Find where the given text appears and provide that cell's center as [X, Y] coordinate. 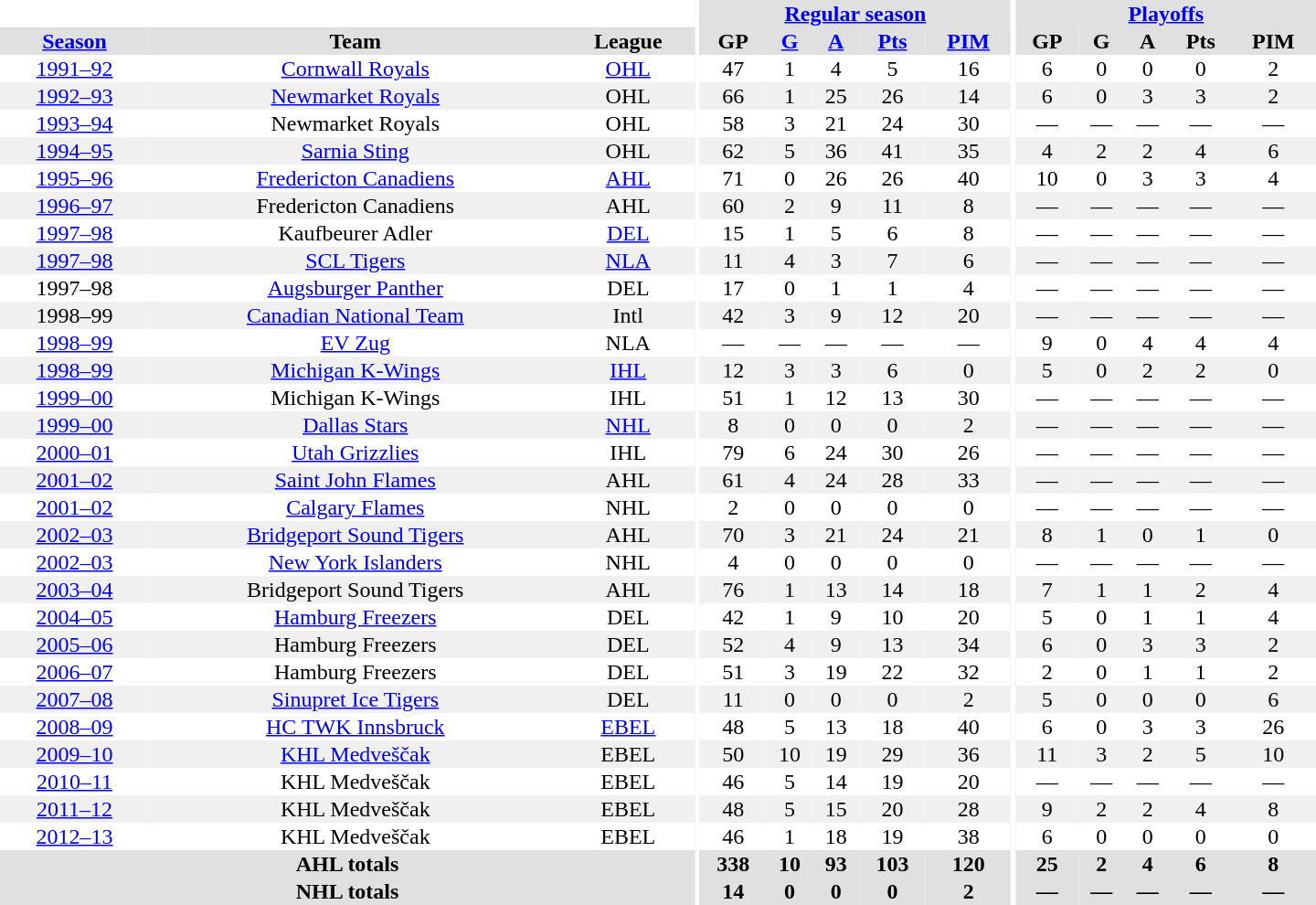
AHL totals [347, 864]
29 [892, 754]
1991–92 [75, 69]
34 [969, 644]
League [628, 41]
32 [969, 672]
Calgary Flames [355, 507]
Playoffs [1166, 14]
2003–04 [75, 590]
2006–07 [75, 672]
16 [969, 69]
41 [892, 151]
66 [733, 96]
2009–10 [75, 754]
58 [733, 123]
1993–94 [75, 123]
Sarnia Sting [355, 151]
120 [969, 864]
76 [733, 590]
2005–06 [75, 644]
38 [969, 836]
71 [733, 178]
1996–97 [75, 206]
60 [733, 206]
2011–12 [75, 809]
EV Zug [355, 343]
338 [733, 864]
33 [969, 480]
47 [733, 69]
Team [355, 41]
Canadian National Team [355, 315]
50 [733, 754]
Saint John Flames [355, 480]
Utah Grizzlies [355, 452]
Dallas Stars [355, 425]
SCL Tigers [355, 261]
New York Islanders [355, 562]
2000–01 [75, 452]
1995–96 [75, 178]
Cornwall Royals [355, 69]
1992–93 [75, 96]
17 [733, 288]
Intl [628, 315]
70 [733, 535]
22 [892, 672]
Kaufbeurer Adler [355, 233]
HC TWK Innsbruck [355, 727]
Augsburger Panther [355, 288]
Regular season [855, 14]
2010–11 [75, 782]
1994–95 [75, 151]
103 [892, 864]
35 [969, 151]
Sinupret Ice Tigers [355, 699]
79 [733, 452]
61 [733, 480]
52 [733, 644]
62 [733, 151]
2008–09 [75, 727]
NHL totals [347, 891]
93 [835, 864]
2004–05 [75, 617]
Season [75, 41]
2012–13 [75, 836]
2007–08 [75, 699]
